Find where the given text appears and provide that cell's center as [X, Y] coordinate. 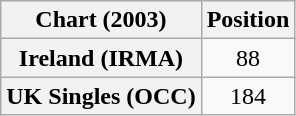
UK Singles (OCC) [101, 96]
88 [248, 58]
Chart (2003) [101, 20]
Position [248, 20]
Ireland (IRMA) [101, 58]
184 [248, 96]
